Determine the (x, y) coordinate at the center of the cell enclosing the given text.  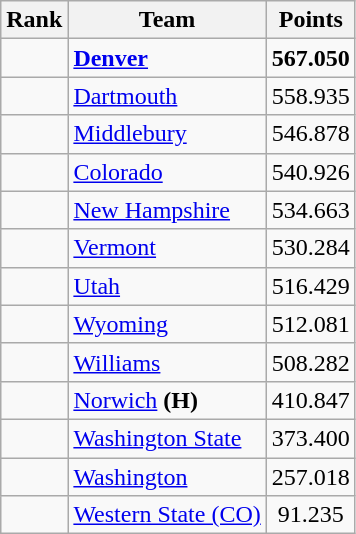
Denver (167, 58)
567.050 (310, 58)
534.663 (310, 210)
512.081 (310, 324)
Wyoming (167, 324)
Colorado (167, 172)
91.235 (310, 515)
Washington (167, 477)
Dartmouth (167, 96)
Vermont (167, 248)
373.400 (310, 438)
410.847 (310, 400)
Team (167, 20)
530.284 (310, 248)
Washington State (167, 438)
540.926 (310, 172)
Utah (167, 286)
546.878 (310, 134)
Middlebury (167, 134)
New Hampshire (167, 210)
558.935 (310, 96)
508.282 (310, 362)
Norwich (H) (167, 400)
Western State (CO) (167, 515)
257.018 (310, 477)
Williams (167, 362)
516.429 (310, 286)
Rank (34, 20)
Points (310, 20)
